From the cell containing the given text, extract its center point as [x, y] coordinate. 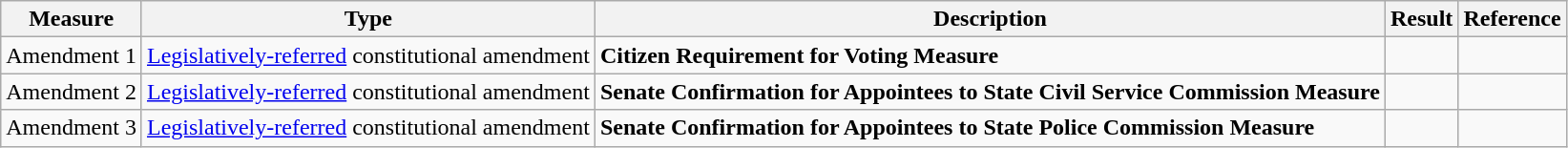
Senate Confirmation for Appointees to State Police Commission Measure [990, 128]
Senate Confirmation for Appointees to State Civil Service Commission Measure [990, 92]
Reference [1512, 19]
Description [990, 19]
Citizen Requirement for Voting Measure [990, 55]
Amendment 3 [72, 128]
Amendment 2 [72, 92]
Result [1421, 19]
Measure [72, 19]
Type [368, 19]
Amendment 1 [72, 55]
